From the cell containing the given text, extract its center point as [X, Y] coordinate. 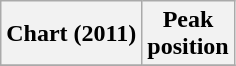
Chart (2011) [72, 34]
Peakposition [188, 34]
